For the text-containing cell, return its midpoint in (x, y) coordinate format. 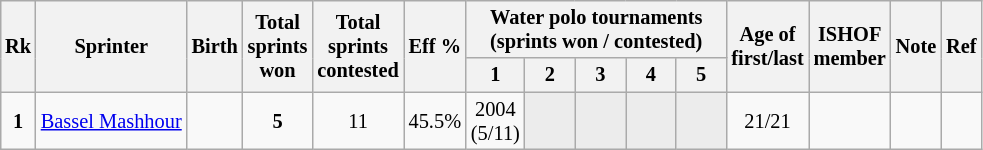
Note (916, 46)
3 (600, 75)
2004(5/11) (496, 121)
Eff % (435, 46)
Age offirst/last (767, 46)
2 (550, 75)
Sprinter (112, 46)
Ref (961, 46)
Totalsprintscontested (358, 46)
Bassel Mashhour (112, 121)
21/21 (767, 121)
Water polo tournaments(sprints won / contested) (596, 29)
Totalsprintswon (278, 46)
Rk (18, 46)
45.5% (435, 121)
4 (651, 75)
11 (358, 121)
Birth (215, 46)
ISHOFmember (850, 46)
